Find where the given text appears and provide that cell's center as [X, Y] coordinate. 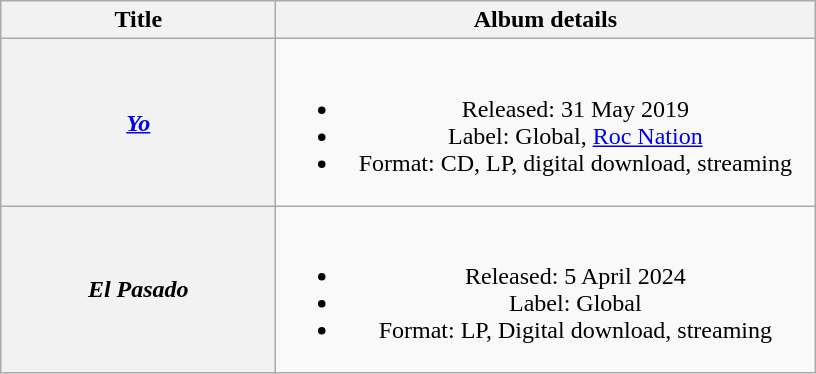
El Pasado [138, 290]
Yo [138, 122]
Album details [546, 20]
Released: 31 May 2019Label: Global, Roc NationFormat: CD, LP, digital download, streaming [546, 122]
Title [138, 20]
Released: 5 April 2024Label: GlobalFormat: LP, Digital download, streaming [546, 290]
